Capture the cell that displays the provided text and extract its [X, Y] central coordinate. 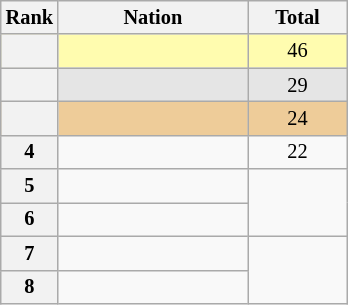
29 [298, 85]
4 [30, 152]
22 [298, 152]
46 [298, 51]
Total [298, 17]
5 [30, 186]
24 [298, 118]
Rank [30, 17]
6 [30, 219]
8 [30, 287]
Nation [153, 17]
7 [30, 253]
